Search for the cell housing the specified text and yield its (X, Y) center coordinate. 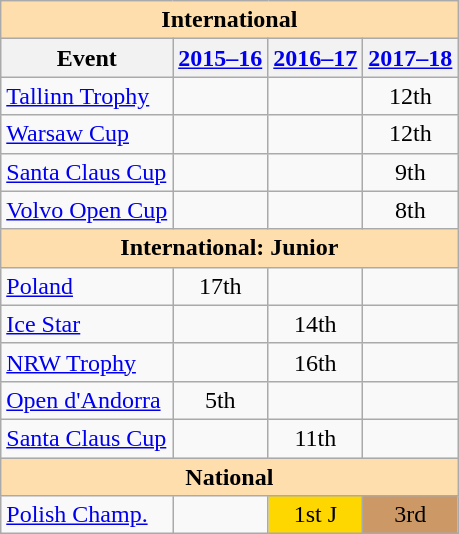
National (230, 477)
1st J (316, 515)
International (230, 20)
NRW Trophy (87, 362)
2016–17 (316, 58)
Warsaw Cup (87, 134)
8th (410, 210)
11th (316, 438)
Volvo Open Cup (87, 210)
9th (410, 172)
Ice Star (87, 324)
2017–18 (410, 58)
Poland (87, 286)
3rd (410, 515)
Open d'Andorra (87, 400)
14th (316, 324)
16th (316, 362)
17th (220, 286)
Polish Champ. (87, 515)
Tallinn Trophy (87, 96)
5th (220, 400)
2015–16 (220, 58)
International: Junior (230, 248)
Event (87, 58)
